Return [X, Y] of the center of cell containing provided text 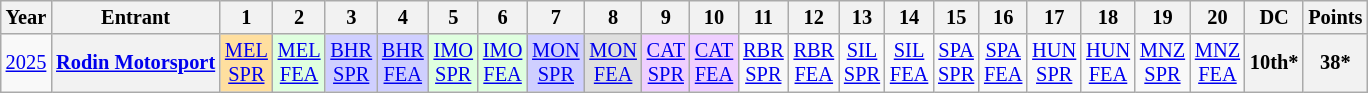
10 [714, 17]
SPASPR [956, 63]
20 [1218, 17]
SILSPR [862, 63]
2 [300, 17]
6 [502, 17]
MONSPR [556, 63]
SPAFEA [1003, 63]
Entrant [136, 17]
Points [1335, 17]
MONFEA [612, 63]
MELSPR [246, 63]
HUNFEA [1108, 63]
17 [1054, 17]
11 [763, 17]
DC [1274, 17]
Year [26, 17]
SILFEA [909, 63]
Rodin Motorsport [136, 63]
MNZSPR [1162, 63]
14 [909, 17]
CATSPR [666, 63]
7 [556, 17]
MNZFEA [1218, 63]
IMOSPR [454, 63]
1 [246, 17]
4 [403, 17]
38* [1335, 63]
2025 [26, 63]
MELFEA [300, 63]
18 [1108, 17]
12 [814, 17]
10th* [1274, 63]
CATFEA [714, 63]
5 [454, 17]
HUNSPR [1054, 63]
BHRSPR [351, 63]
3 [351, 17]
9 [666, 17]
BHRFEA [403, 63]
13 [862, 17]
15 [956, 17]
RBRSPR [763, 63]
19 [1162, 17]
IMOFEA [502, 63]
RBRFEA [814, 63]
8 [612, 17]
16 [1003, 17]
